From the cell containing the given text, extract its center point as (x, y) coordinate. 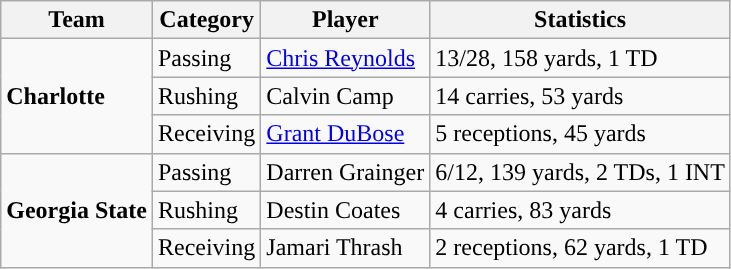
5 receptions, 45 yards (580, 134)
13/28, 158 yards, 1 TD (580, 58)
Charlotte (77, 96)
Jamari Thrash (346, 248)
4 carries, 83 yards (580, 210)
Chris Reynolds (346, 58)
Grant DuBose (346, 134)
Destin Coates (346, 210)
14 carries, 53 yards (580, 96)
Darren Grainger (346, 172)
Player (346, 20)
Category (206, 20)
Statistics (580, 20)
Team (77, 20)
6/12, 139 yards, 2 TDs, 1 INT (580, 172)
Calvin Camp (346, 96)
Georgia State (77, 210)
2 receptions, 62 yards, 1 TD (580, 248)
